Search for the cell housing the specified text and yield its [x, y] center coordinate. 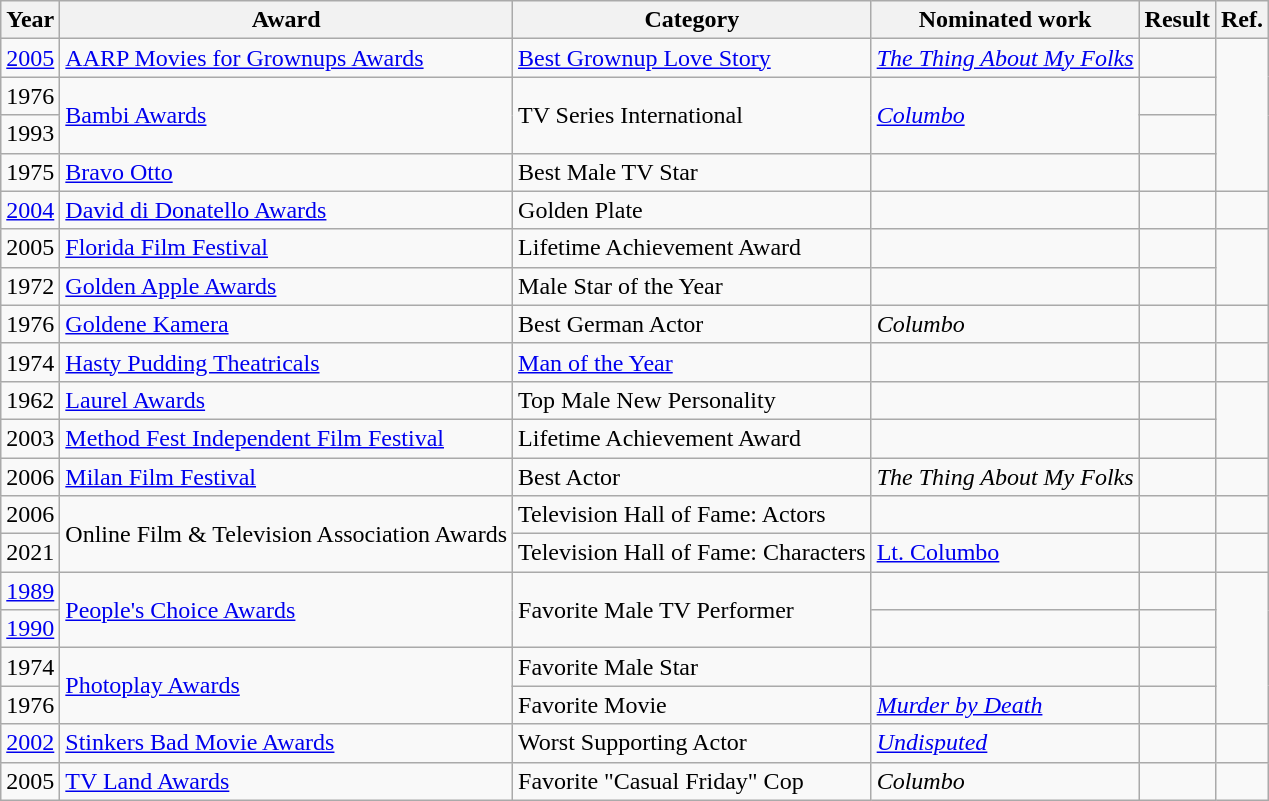
Bravo Otto [286, 172]
Category [692, 20]
Golden Apple Awards [286, 286]
Award [286, 20]
Year [30, 20]
Stinkers Bad Movie Awards [286, 743]
Worst Supporting Actor [692, 743]
Online Film & Television Association Awards [286, 534]
Milan Film Festival [286, 477]
Photoplay Awards [286, 686]
Murder by Death [1005, 705]
Favorite "Casual Friday" Cop [692, 781]
Television Hall of Fame: Characters [692, 553]
Florida Film Festival [286, 248]
Nominated work [1005, 20]
Best Grownup Love Story [692, 58]
TV Land Awards [286, 781]
2002 [30, 743]
Television Hall of Fame: Actors [692, 515]
2021 [30, 553]
Man of the Year [692, 362]
1975 [30, 172]
TV Series International [692, 115]
Laurel Awards [286, 400]
Best German Actor [692, 324]
Method Fest Independent Film Festival [286, 438]
2004 [30, 210]
Male Star of the Year [692, 286]
Golden Plate [692, 210]
Best Actor [692, 477]
1989 [30, 591]
2003 [30, 438]
1990 [30, 629]
Bambi Awards [286, 115]
Favorite Male Star [692, 667]
Result [1177, 20]
Hasty Pudding Theatricals [286, 362]
Top Male New Personality [692, 400]
Ref. [1242, 20]
People's Choice Awards [286, 610]
1962 [30, 400]
Best Male TV Star [692, 172]
Lt. Columbo [1005, 553]
1972 [30, 286]
1993 [30, 134]
David di Donatello Awards [286, 210]
Goldene Kamera [286, 324]
AARP Movies for Grownups Awards [286, 58]
Favorite Male TV Performer [692, 610]
Undisputed [1005, 743]
Favorite Movie [692, 705]
